Output the (x, y) coordinate of the center of the cell containing the given text.  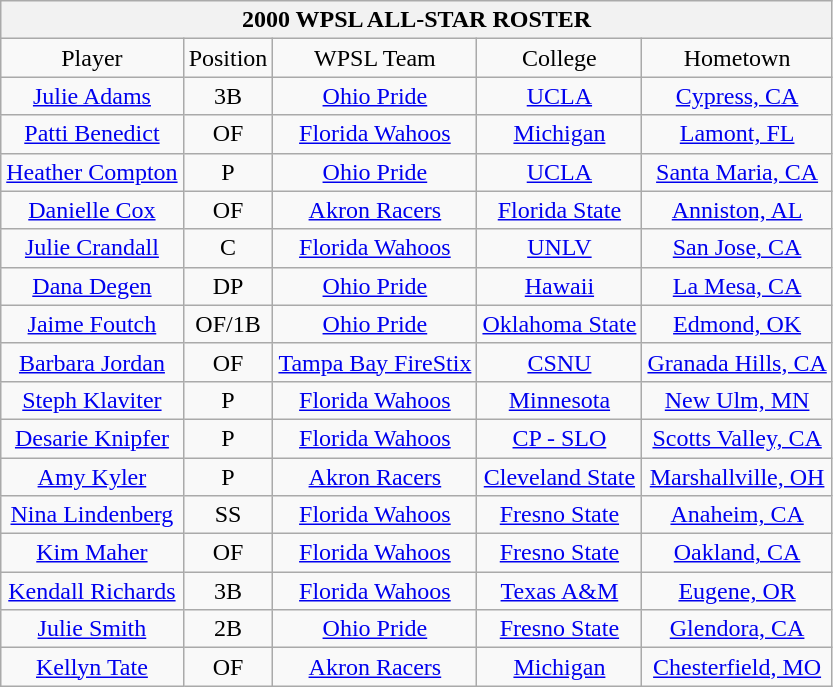
Cleveland State (560, 477)
OF/1B (228, 324)
Tampa Bay FireStix (375, 362)
San Jose, CA (737, 248)
Edmond, OK (737, 324)
Julie Crandall (92, 248)
Hawaii (560, 286)
Patti Benedict (92, 134)
Julie Smith (92, 629)
DP (228, 286)
Danielle Cox (92, 210)
Steph Klaviter (92, 400)
Oakland, CA (737, 553)
CP - SLO (560, 438)
La Mesa, CA (737, 286)
Amy Kyler (92, 477)
Dana Degen (92, 286)
Kim Maher (92, 553)
Jaime Foutch (92, 324)
Eugene, OR (737, 591)
Lamont, FL (737, 134)
Julie Adams (92, 96)
Santa Maria, CA (737, 172)
College (560, 58)
Barbara Jordan (92, 362)
Anaheim, CA (737, 515)
Hometown (737, 58)
Desarie Knipfer (92, 438)
2B (228, 629)
Position (228, 58)
2000 WPSL ALL-STAR ROSTER (417, 20)
Nina Lindenberg (92, 515)
Minnesota (560, 400)
Texas A&M (560, 591)
UNLV (560, 248)
Chesterfield, MO (737, 667)
Granada Hills, CA (737, 362)
Marshallville, OH (737, 477)
Heather Compton (92, 172)
Oklahoma State (560, 324)
Anniston, AL (737, 210)
WPSL Team (375, 58)
SS (228, 515)
CSNU (560, 362)
Player (92, 58)
C (228, 248)
Glendora, CA (737, 629)
Scotts Valley, CA (737, 438)
Kellyn Tate (92, 667)
Cypress, CA (737, 96)
New Ulm, MN (737, 400)
Florida State (560, 210)
Kendall Richards (92, 591)
